For the text-containing cell, return its midpoint in [X, Y] coordinate format. 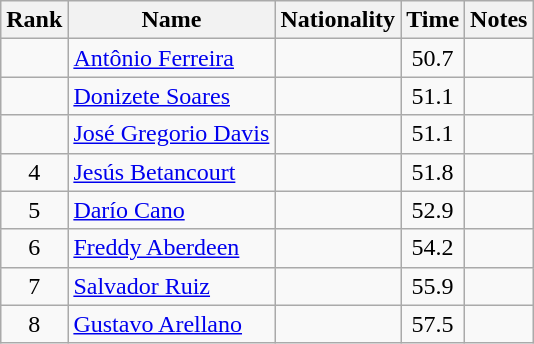
Antônio Ferreira [172, 58]
Donizete Soares [172, 96]
Jesús Betancourt [172, 172]
Nationality [338, 20]
Gustavo Arellano [172, 324]
8 [34, 324]
6 [34, 248]
Rank [34, 20]
Time [433, 20]
Salvador Ruiz [172, 286]
50.7 [433, 58]
4 [34, 172]
5 [34, 210]
7 [34, 286]
51.8 [433, 172]
José Gregorio Davis [172, 134]
Name [172, 20]
52.9 [433, 210]
55.9 [433, 286]
Darío Cano [172, 210]
54.2 [433, 248]
Notes [499, 20]
57.5 [433, 324]
Freddy Aberdeen [172, 248]
